Extract the (X, Y) coordinate from the center of the cell holding the provided text.  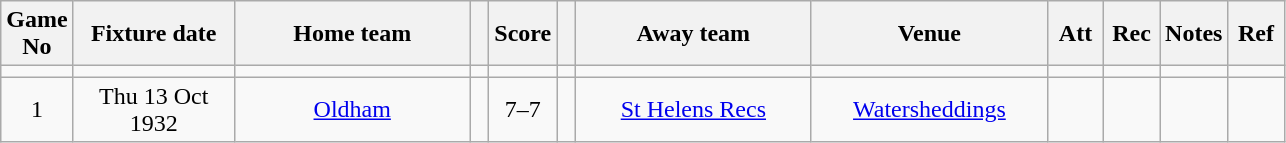
1 (37, 110)
Home team (352, 34)
Notes (1194, 34)
Venue (929, 34)
Away team (693, 34)
Att (1075, 34)
Ref (1256, 34)
Rec (1132, 34)
Watersheddings (929, 110)
Game No (37, 34)
Score (523, 34)
Oldham (352, 110)
7–7 (523, 110)
Thu 13 Oct 1932 (154, 110)
St Helens Recs (693, 110)
Fixture date (154, 34)
